Identify which cell holds the provided text, then report its (X, Y) central coordinate. 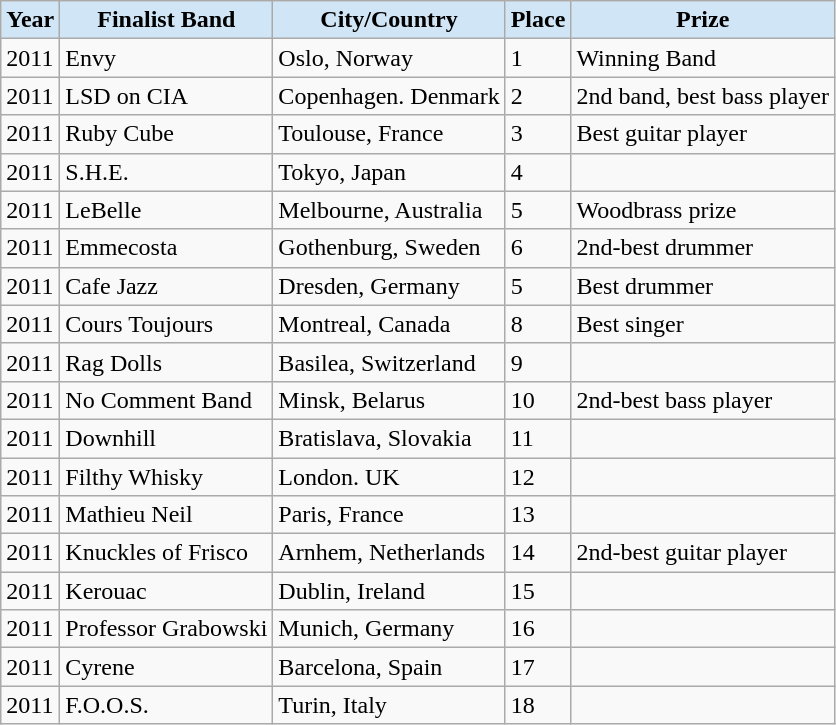
1 (538, 58)
Arnhem, Netherlands (389, 553)
9 (538, 362)
Professor Grabowski (166, 629)
2nd-best drummer (703, 248)
Toulouse, France (389, 134)
3 (538, 134)
Copenhagen. Denmark (389, 96)
Cafe Jazz (166, 286)
Rag Dolls (166, 362)
Ruby Cube (166, 134)
S.H.E. (166, 172)
LSD on CIA (166, 96)
Dublin, Ireland (389, 591)
11 (538, 438)
City/Country (389, 20)
Bratislava, Slovakia (389, 438)
Paris, France (389, 515)
15 (538, 591)
Montreal, Canada (389, 324)
Envy (166, 58)
Turin, Italy (389, 705)
Tokyo, Japan (389, 172)
No Comment Band (166, 400)
Gothenburg, Sweden (389, 248)
Place (538, 20)
Basilea, Switzerland (389, 362)
13 (538, 515)
London. UK (389, 477)
6 (538, 248)
Finalist Band (166, 20)
4 (538, 172)
Cours Toujours (166, 324)
2nd band, best bass player (703, 96)
Kerouac (166, 591)
Oslo, Norway (389, 58)
18 (538, 705)
Year (30, 20)
Emmecosta (166, 248)
Munich, Germany (389, 629)
8 (538, 324)
Filthy Whisky (166, 477)
F.O.O.S. (166, 705)
2nd-best guitar player (703, 553)
Knuckles of Frisco (166, 553)
10 (538, 400)
Mathieu Neil (166, 515)
Best drummer (703, 286)
Dresden, Germany (389, 286)
Cyrene (166, 667)
Best singer (703, 324)
Prize (703, 20)
Winning Band (703, 58)
Woodbrass prize (703, 210)
17 (538, 667)
Downhill (166, 438)
Melbourne, Australia (389, 210)
LeBelle (166, 210)
Best guitar player (703, 134)
16 (538, 629)
12 (538, 477)
2 (538, 96)
Minsk, Belarus (389, 400)
2nd-best bass player (703, 400)
Barcelona, Spain (389, 667)
14 (538, 553)
